Capture the cell that displays the provided text and extract its [x, y] central coordinate. 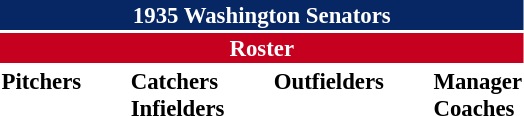
Roster [262, 48]
1935 Washington Senators [262, 15]
